Extract the (x, y) coordinate from the center of the cell holding the provided text.  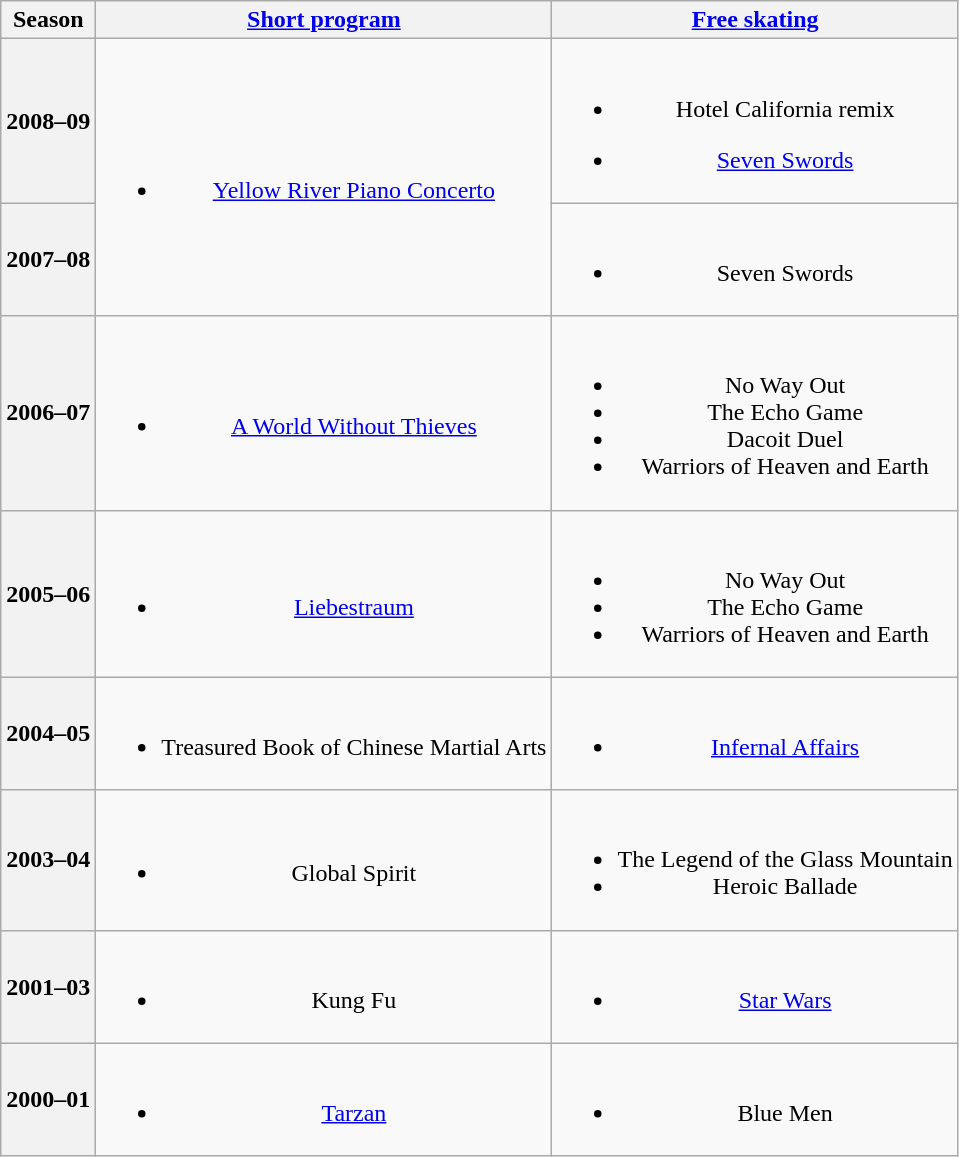
Season (48, 20)
2008–09 (48, 121)
Liebestraum (324, 594)
2000–01 (48, 1100)
Star Wars (755, 986)
Tarzan (324, 1100)
Short program (324, 20)
2006–07 (48, 413)
The Legend of the Glass Mountain Heroic Ballade (755, 860)
No Way Out The Echo Game Warriors of Heaven and Earth (755, 594)
No Way Out The Echo Game Dacoit DuelWarriors of Heaven and Earth (755, 413)
Treasured Book of Chinese Martial Arts (324, 734)
Infernal Affairs (755, 734)
Seven Swords (755, 260)
Kung Fu (324, 986)
2007–08 (48, 260)
Yellow River Piano Concerto (324, 178)
Global Spirit (324, 860)
2001–03 (48, 986)
2003–04 (48, 860)
2004–05 (48, 734)
Free skating (755, 20)
Blue Men (755, 1100)
2005–06 (48, 594)
Hotel California remixSeven Swords (755, 121)
A World Without Thieves (324, 413)
